For the text-containing cell, return its midpoint in (x, y) coordinate format. 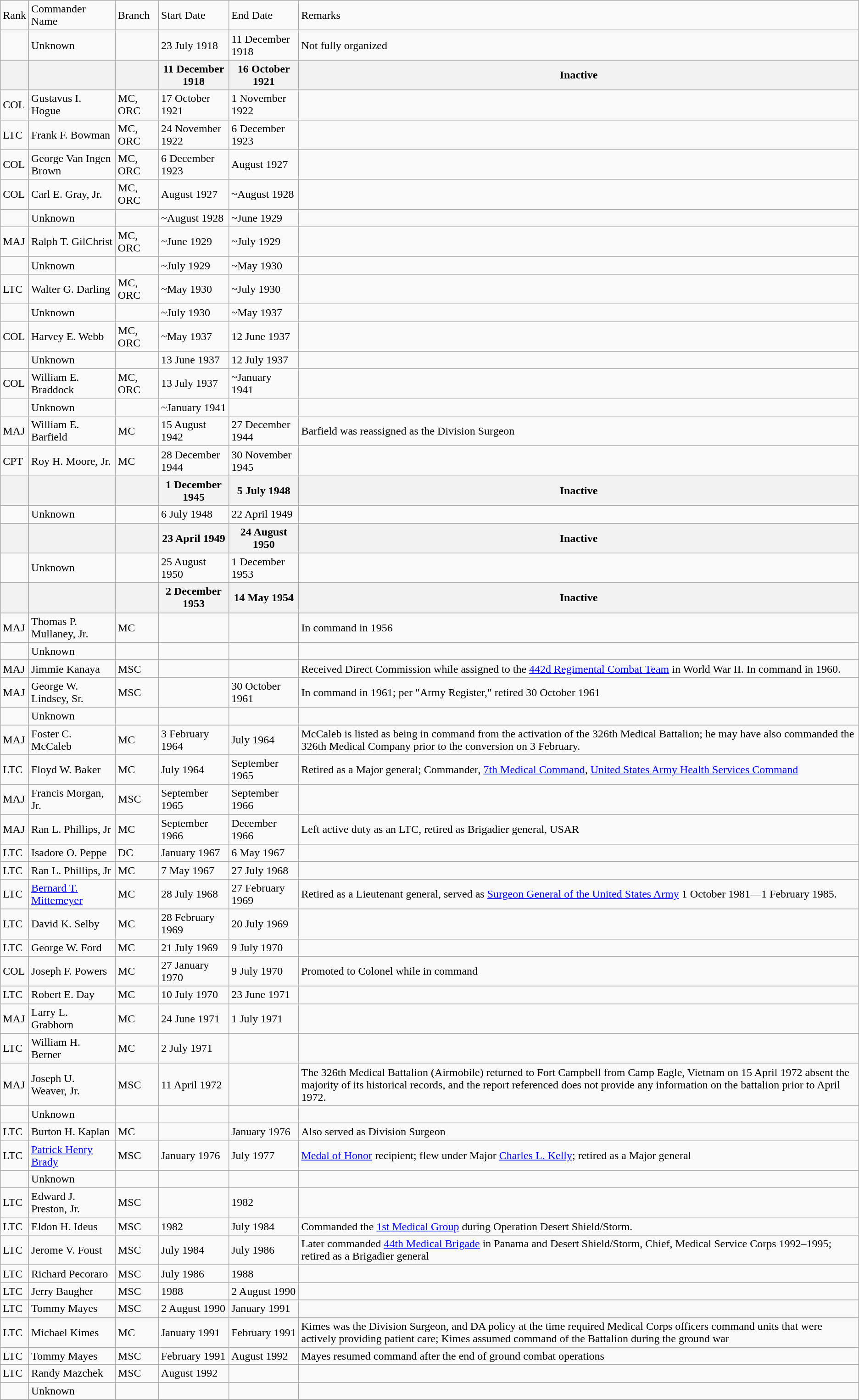
Jerome V. Foust (72, 1250)
Bernard T. Mittemeyer (72, 894)
20 July 1969 (264, 924)
Isadore O. Peppe (72, 853)
Burton H. Kaplan (72, 1132)
13 June 1937 (194, 360)
27 January 1970 (194, 971)
Not fully organized (579, 45)
Floyd W. Baker (72, 770)
Carl E. Gray, Jr. (72, 195)
Richard Pecoraro (72, 1274)
28 February 1969 (194, 924)
1 July 1971 (264, 1019)
George W. Ford (72, 948)
Branch (137, 16)
23 April 1949 (194, 538)
July 1977 (264, 1155)
27 February 1969 (264, 894)
Jerry Baugher (72, 1291)
3 February 1964 (194, 740)
12 July 1937 (264, 360)
David K. Selby (72, 924)
William E. Braddock (72, 384)
11 April 1972 (194, 1084)
27 July 1968 (264, 870)
Frank F. Bowman (72, 135)
Joseph U. Weaver, Jr. (72, 1084)
2 December 1953 (194, 597)
In command in 1961; per "Army Register," retired 30 October 1961 (579, 692)
Michael Kimes (72, 1333)
23 July 1918 (194, 45)
28 July 1968 (194, 894)
Promoted to Colonel while in command (579, 971)
Robert E. Day (72, 995)
1 December 1953 (264, 568)
George Van Ingen Brown (72, 164)
Start Date (194, 16)
25 August 1950 (194, 568)
Medal of Honor recipient; flew under Major Charles L. Kelly; retired as a Major general (579, 1155)
Ralph T. GilChrist (72, 241)
CPT (15, 461)
Randy Mazchek (72, 1373)
30 October 1961 (264, 692)
Jimmie Kanaya (72, 669)
Edward J. Preston, Jr. (72, 1203)
17 October 1921 (194, 105)
DC (137, 853)
13 July 1937 (194, 384)
7 May 1967 (194, 870)
Received Direct Commission while assigned to the 442d Regimental Combat Team in World War II. In command in 1960. (579, 669)
24 November 1922 (194, 135)
1 December 1945 (194, 491)
Harvey E. Webb (72, 336)
Commanded the 1st Medical Group during Operation Desert Shield/Storm. (579, 1227)
30 November 1945 (264, 461)
Also served as Division Surgeon (579, 1132)
Left active duty as an LTC, retired as Brigadier general, USAR (579, 830)
Retired as a Major general; Commander, 7th Medical Command, United States Army Health Services Command (579, 770)
Thomas P. Mullaney, Jr. (72, 628)
2 July 1971 (194, 1048)
24 June 1971 (194, 1019)
1 November 1922 (264, 105)
21 July 1969 (194, 948)
Retired as a Lieutenant general, served as Surgeon General of the United States Army 1 October 1981—1 February 1985. (579, 894)
24 August 1950 (264, 538)
William E. Barfield (72, 431)
23 June 1971 (264, 995)
10 July 1970 (194, 995)
28 December 1944 (194, 461)
14 May 1954 (264, 597)
6 May 1967 (264, 853)
William H. Berner (72, 1048)
Eldon H. Ideus (72, 1227)
Patrick Henry Brady (72, 1155)
Roy H. Moore, Jr. (72, 461)
January 1967 (194, 853)
16 October 1921 (264, 75)
Joseph F. Powers (72, 971)
Larry L. Grabhorn (72, 1019)
George W. Lindsey, Sr. (72, 692)
Later commanded 44th Medical Brigade in Panama and Desert Shield/Storm, Chief, Medical Service Corps 1992–1995; retired as a Brigadier general (579, 1250)
Commander Name (72, 16)
22 April 1949 (264, 514)
15 August 1942 (194, 431)
Mayes resumed command after the end of ground combat operations (579, 1356)
End Date (264, 16)
27 December 1944 (264, 431)
Francis Morgan, Jr. (72, 799)
5 July 1948 (264, 491)
12 June 1937 (264, 336)
In command in 1956 (579, 628)
Foster C. McCaleb (72, 740)
Gustavus I. Hogue (72, 105)
Remarks (579, 16)
Walter G. Darling (72, 289)
December 1966 (264, 830)
6 July 1948 (194, 514)
Barfield was reassigned as the Division Surgeon (579, 431)
Rank (15, 16)
